Output the (X, Y) coordinate of the center of the cell containing the given text.  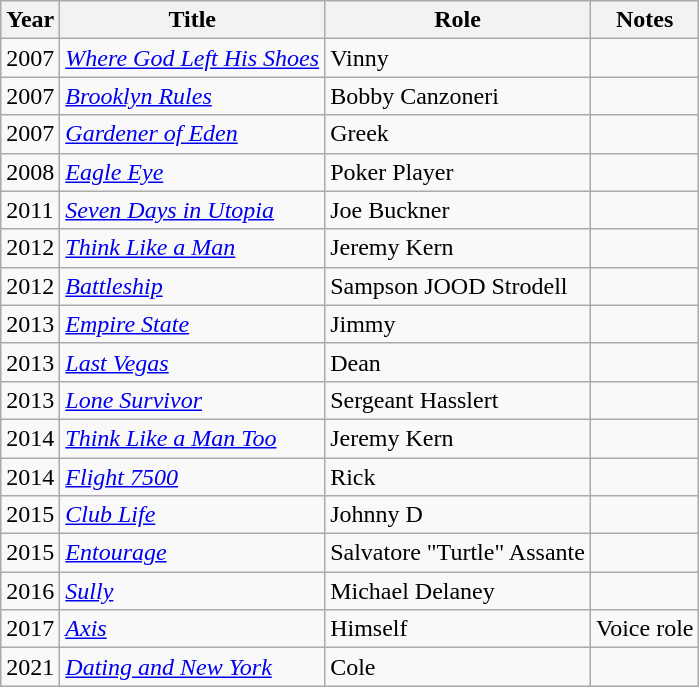
Bobby Canzoneri (458, 96)
2011 (30, 210)
Club Life (192, 515)
Gardener of Eden (192, 134)
Lone Survivor (192, 400)
Notes (644, 20)
Poker Player (458, 172)
Joe Buckner (458, 210)
2016 (30, 591)
Dean (458, 362)
Cole (458, 667)
Brooklyn Rules (192, 96)
Himself (458, 629)
Sergeant Hasslert (458, 400)
Eagle Eye (192, 172)
Voice role (644, 629)
Think Like a Man Too (192, 438)
Last Vegas (192, 362)
Year (30, 20)
Think Like a Man (192, 248)
Dating and New York (192, 667)
Seven Days in Utopia (192, 210)
Role (458, 20)
Title (192, 20)
Entourage (192, 553)
2021 (30, 667)
Axis (192, 629)
Empire State (192, 324)
2008 (30, 172)
Sampson JOOD Strodell (458, 286)
Rick (458, 477)
2017 (30, 629)
Johnny D (458, 515)
Vinny (458, 58)
Salvatore "Turtle" Assante (458, 553)
Battleship (192, 286)
Michael Delaney (458, 591)
Jimmy (458, 324)
Greek (458, 134)
Where God Left His Shoes (192, 58)
Sully (192, 591)
Flight 7500 (192, 477)
